Capture the cell that displays the provided text and extract its [X, Y] central coordinate. 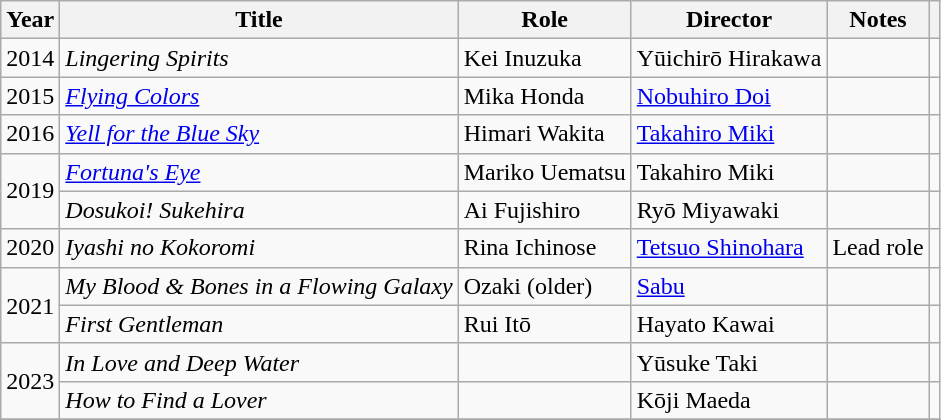
Flying Colors [259, 96]
2015 [30, 96]
Rina Ichinose [544, 248]
Hayato Kawai [729, 324]
Nobuhiro Doi [729, 96]
Fortuna's Eye [259, 172]
Year [30, 20]
My Blood & Bones in a Flowing Galaxy [259, 286]
Kōji Maeda [729, 400]
2019 [30, 191]
Yūsuke Taki [729, 362]
Yūichirō Hirakawa [729, 58]
Iyashi no Kokoromi [259, 248]
Yell for the Blue Sky [259, 134]
2014 [30, 58]
How to Find a Lover [259, 400]
Tetsuo Shinohara [729, 248]
Himari Wakita [544, 134]
Role [544, 20]
Kei Inuzuka [544, 58]
Notes [878, 20]
2020 [30, 248]
2016 [30, 134]
Ryō Miyawaki [729, 210]
Dosukoi! Sukehira [259, 210]
Rui Itō [544, 324]
Ozaki (older) [544, 286]
2023 [30, 381]
Mariko Uematsu [544, 172]
Director [729, 20]
In Love and Deep Water [259, 362]
Lead role [878, 248]
Lingering Spirits [259, 58]
Title [259, 20]
Sabu [729, 286]
Ai Fujishiro [544, 210]
Mika Honda [544, 96]
2021 [30, 305]
First Gentleman [259, 324]
